Return (X, Y) of the center of cell containing provided text 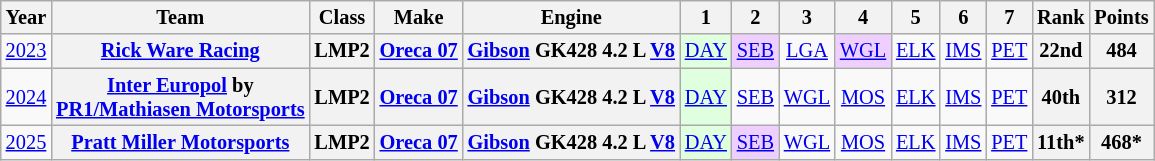
40th (1060, 97)
Engine (572, 17)
Rank (1060, 17)
Year (26, 17)
Inter Europol byPR1/Mathiasen Motorsports (180, 97)
2023 (26, 51)
5 (916, 17)
Class (342, 17)
Make (419, 17)
2025 (26, 142)
484 (1121, 51)
Pratt Miller Motorsports (180, 142)
3 (807, 17)
312 (1121, 97)
468* (1121, 142)
6 (963, 17)
Team (180, 17)
2024 (26, 97)
11th* (1060, 142)
1 (706, 17)
Points (1121, 17)
Rick Ware Racing (180, 51)
22nd (1060, 51)
LGA (807, 51)
4 (863, 17)
7 (1009, 17)
2 (756, 17)
